Extract the [X, Y] coordinate from the center of the cell holding the provided text.  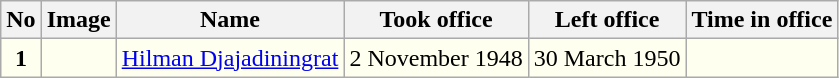
Hilman Djajadiningrat [230, 58]
Took office [436, 20]
30 March 1950 [607, 58]
No [21, 20]
Name [230, 20]
1 [21, 58]
Image [78, 20]
2 November 1948 [436, 58]
Time in office [762, 20]
Left office [607, 20]
